Return the [X, Y] coordinate for the center point of the cell that contains the specified text.  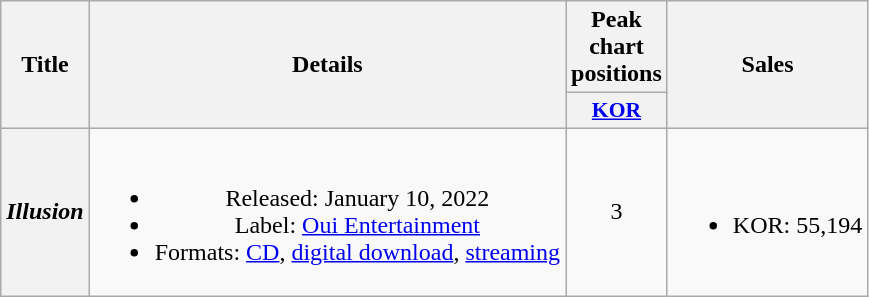
Illusion [45, 212]
KOR: 55,194 [767, 212]
Details [327, 65]
3 [617, 212]
KOR [617, 111]
Peak chartpositions [617, 47]
Released: January 10, 2022Label: Oui EntertainmentFormats: CD, digital download, streaming [327, 212]
Title [45, 65]
Sales [767, 65]
